Determine the [x, y] coordinate at the center of the cell enclosing the given text.  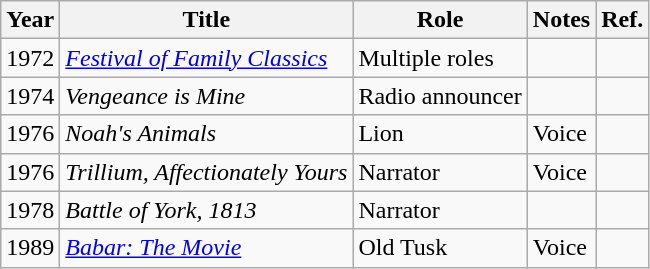
Ref. [622, 20]
Radio announcer [440, 96]
Old Tusk [440, 248]
Lion [440, 134]
Year [30, 20]
1978 [30, 210]
Noah's Animals [206, 134]
Festival of Family Classics [206, 58]
Battle of York, 1813 [206, 210]
1989 [30, 248]
1972 [30, 58]
Notes [561, 20]
Multiple roles [440, 58]
Trillium, Affectionately Yours [206, 172]
Vengeance is Mine [206, 96]
Babar: The Movie [206, 248]
Role [440, 20]
1974 [30, 96]
Title [206, 20]
